Capture the cell that displays the provided text and extract its (X, Y) central coordinate. 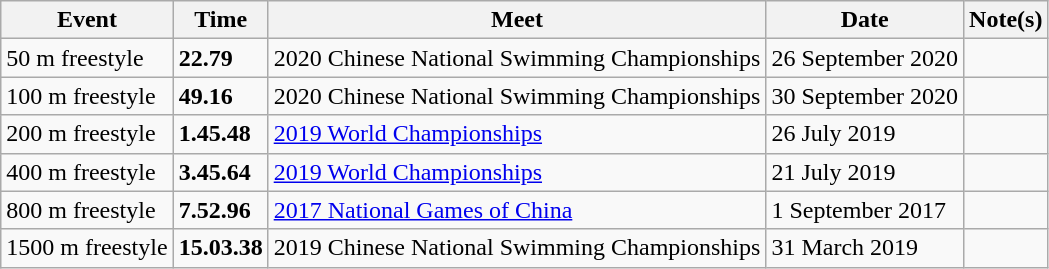
26 July 2019 (865, 134)
1 September 2017 (865, 210)
2019 Chinese National Swimming Championships (517, 248)
800 m freestyle (87, 210)
1500 m freestyle (87, 248)
Time (220, 20)
400 m freestyle (87, 172)
21 July 2019 (865, 172)
100 m freestyle (87, 96)
49.16 (220, 96)
2017 National Games of China (517, 210)
Meet (517, 20)
Note(s) (1006, 20)
Event (87, 20)
15.03.38 (220, 248)
200 m freestyle (87, 134)
7.52.96 (220, 210)
3.45.64 (220, 172)
22.79 (220, 58)
Date (865, 20)
1.45.48 (220, 134)
30 September 2020 (865, 96)
31 March 2019 (865, 248)
26 September 2020 (865, 58)
50 m freestyle (87, 58)
